Scan for the cell matching the given text and deliver its [x, y] coordinate at center. 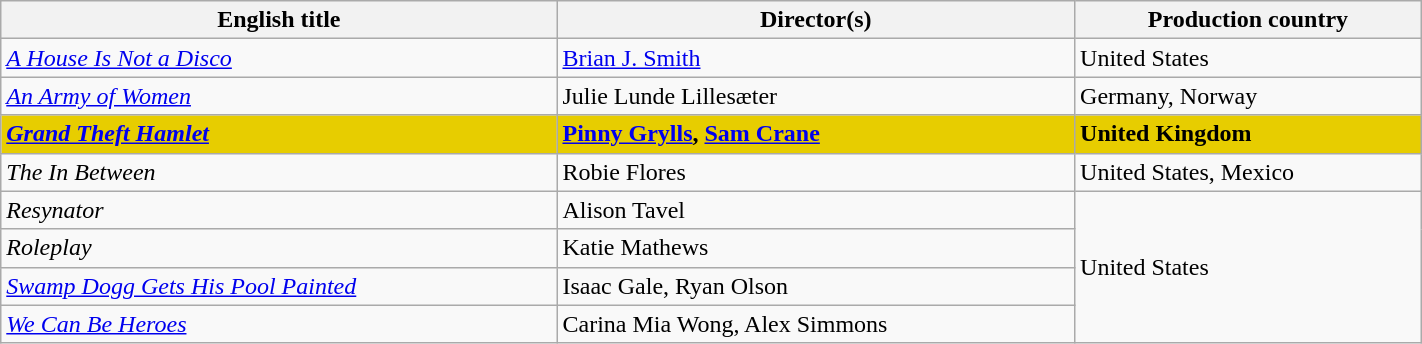
Robie Flores [816, 172]
United States, Mexico [1248, 172]
Carina Mia Wong, Alex Simmons [816, 324]
Swamp Dogg Gets His Pool Painted [279, 286]
The In Between [279, 172]
A House Is Not a Disco [279, 58]
English title [279, 20]
Brian J. Smith [816, 58]
Katie Mathews [816, 248]
Alison Tavel [816, 210]
Germany, Norway [1248, 96]
Production country [1248, 20]
We Can Be Heroes [279, 324]
Grand Theft Hamlet [279, 134]
Roleplay [279, 248]
Isaac Gale, Ryan Olson [816, 286]
Julie Lunde Lillesæter [816, 96]
An Army of Women [279, 96]
United Kingdom [1248, 134]
Director(s) [816, 20]
Pinny Grylls, Sam Crane [816, 134]
Resynator [279, 210]
